Return the (X, Y) coordinate for the center point of the cell that contains the specified text.  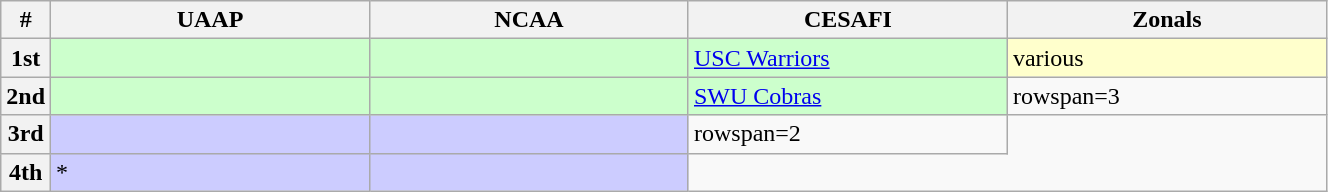
rowspan=3 (1166, 96)
rowspan=2 (848, 134)
4th (26, 172)
# (26, 20)
SWU Cobras (848, 96)
NCAA (530, 20)
various (1166, 58)
* (210, 172)
Zonals (1166, 20)
USC Warriors (848, 58)
2nd (26, 96)
1st (26, 58)
CESAFI (848, 20)
3rd (26, 134)
UAAP (210, 20)
